Provide the (x, y) coordinate of the cell's center where the given text is located.  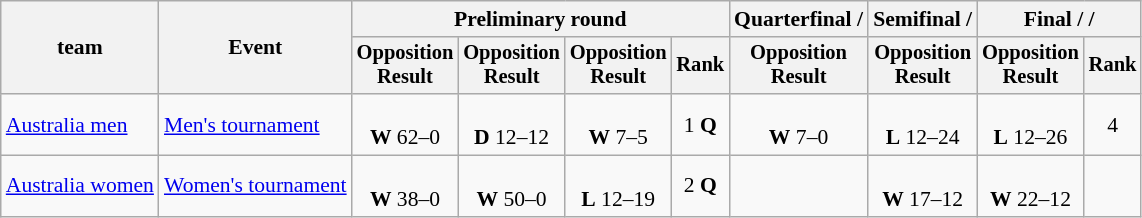
Women's tournament (256, 186)
Event (256, 48)
W 38–0 (406, 186)
W 17–12 (922, 186)
1 Q (700, 124)
L 12–26 (1030, 124)
Australia men (80, 124)
L 12–24 (922, 124)
W 7–0 (798, 124)
4 (1113, 124)
2 Q (700, 186)
Semifinal / (922, 19)
W 7–5 (618, 124)
D 12–12 (512, 124)
Final / / (1059, 19)
W 50–0 (512, 186)
Men's tournament (256, 124)
team (80, 48)
W 22–12 (1030, 186)
Quarterfinal / (798, 19)
L 12–19 (618, 186)
W 62–0 (406, 124)
Preliminary round (540, 19)
Australia women (80, 186)
